From the cell containing the given text, extract its center point as (x, y) coordinate. 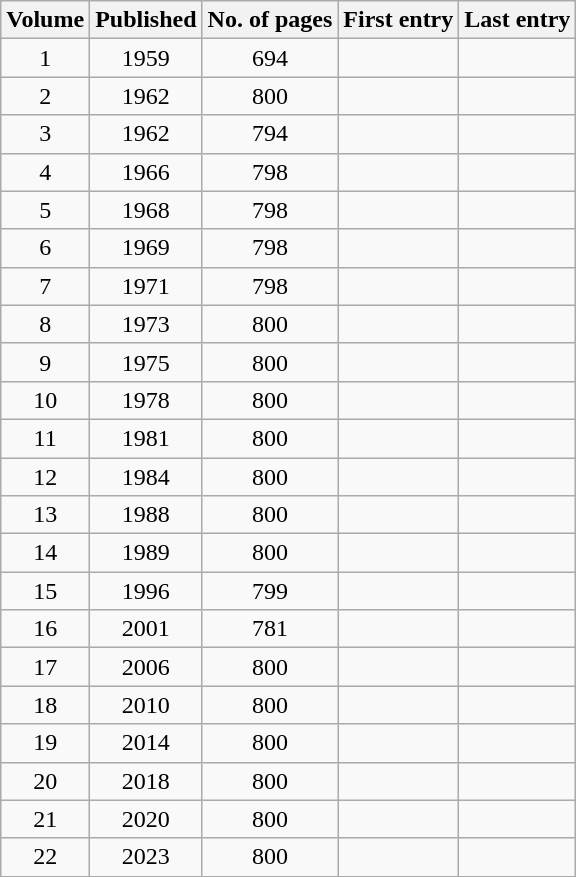
2 (46, 96)
2014 (146, 743)
781 (270, 629)
2006 (146, 667)
1 (46, 58)
20 (46, 781)
799 (270, 591)
6 (46, 248)
2020 (146, 819)
1981 (146, 438)
8 (46, 324)
5 (46, 210)
1971 (146, 286)
7 (46, 286)
12 (46, 477)
1959 (146, 58)
1988 (146, 515)
10 (46, 400)
14 (46, 553)
15 (46, 591)
18 (46, 705)
Volume (46, 20)
17 (46, 667)
9 (46, 362)
Published (146, 20)
1996 (146, 591)
16 (46, 629)
1978 (146, 400)
First entry (398, 20)
2001 (146, 629)
11 (46, 438)
1975 (146, 362)
No. of pages (270, 20)
2023 (146, 857)
2010 (146, 705)
22 (46, 857)
1989 (146, 553)
4 (46, 172)
794 (270, 134)
3 (46, 134)
13 (46, 515)
1973 (146, 324)
694 (270, 58)
Last entry (518, 20)
2018 (146, 781)
1966 (146, 172)
21 (46, 819)
1984 (146, 477)
1969 (146, 248)
1968 (146, 210)
19 (46, 743)
